Pinpoint the cell where the given text exists, returning its [x, y] midpoint coordinate. 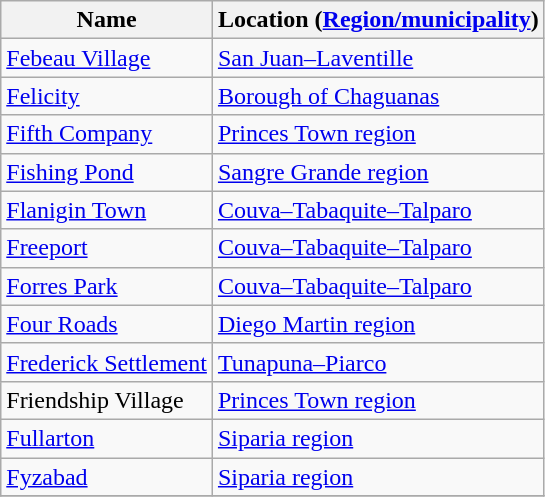
Fyzabad [107, 477]
Sangre Grande region [378, 172]
Freeport [107, 248]
Borough of Chaguanas [378, 96]
Fishing Pond [107, 172]
Diego Martin region [378, 324]
Febeau Village [107, 58]
Location (Region/municipality) [378, 20]
Name [107, 20]
Forres Park [107, 286]
Frederick Settlement [107, 362]
San Juan–Laventille [378, 58]
Felicity [107, 96]
Tunapuna–Piarco [378, 362]
Fullarton [107, 438]
Friendship Village [107, 400]
Four Roads [107, 324]
Fifth Company [107, 134]
Flanigin Town [107, 210]
